Output the (X, Y) coordinate of the center of the cell containing the given text.  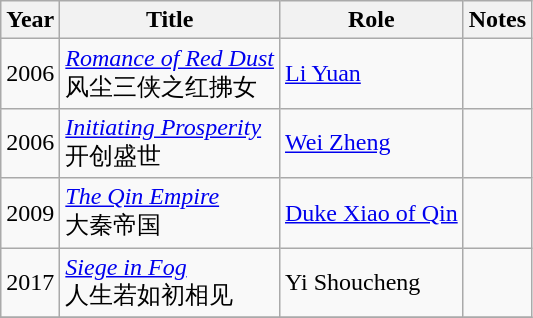
Yi Shoucheng (371, 283)
Year (30, 20)
Notes (497, 20)
Siege in Fog 人生若如初相见 (170, 283)
The Qin Empire大秦帝国 (170, 213)
Wei Zheng (371, 143)
2009 (30, 213)
Title (170, 20)
Duke Xiao of Qin (371, 213)
Romance of Red Dust风尘三侠之红拂女 (170, 74)
Initiating Prosperity开创盛世 (170, 143)
Role (371, 20)
Li Yuan (371, 74)
2017 (30, 283)
